Output the [x, y] coordinate of the center of the cell containing the given text.  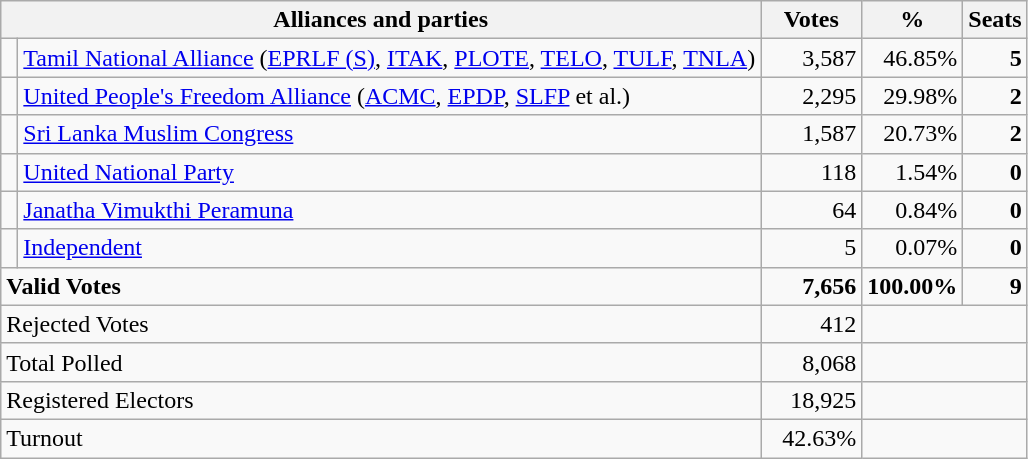
United People's Freedom Alliance (ACMC, EPDP, SLFP et al.) [390, 96]
Turnout [381, 438]
Independent [390, 248]
8,068 [812, 362]
Tamil National Alliance (EPRLF (S), ITAK, PLOTE, TELO, TULF, TNLA) [390, 58]
20.73% [912, 134]
1.54% [912, 172]
Registered Electors [381, 400]
Total Polled [381, 362]
Alliances and parties [381, 20]
3,587 [812, 58]
Valid Votes [381, 286]
Sri Lanka Muslim Congress [390, 134]
64 [812, 210]
Janatha Vimukthi Peramuna [390, 210]
0.84% [912, 210]
42.63% [812, 438]
18,925 [812, 400]
Votes [812, 20]
% [912, 20]
100.00% [912, 286]
9 [995, 286]
412 [812, 324]
Seats [995, 20]
Rejected Votes [381, 324]
1,587 [812, 134]
46.85% [912, 58]
29.98% [912, 96]
0.07% [912, 248]
United National Party [390, 172]
2,295 [812, 96]
118 [812, 172]
7,656 [812, 286]
